Pinpoint the cell where the given text exists, returning its [X, Y] midpoint coordinate. 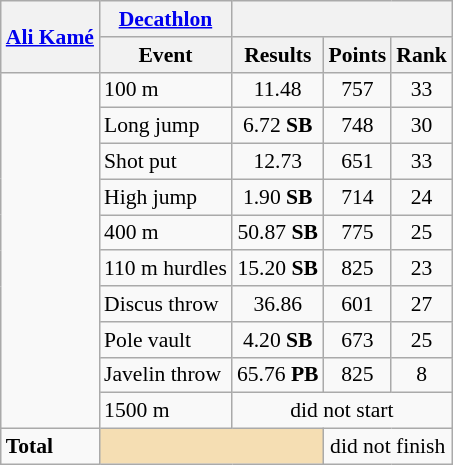
714 [358, 197]
Event [166, 55]
Total [50, 447]
12.73 [278, 162]
did not finish [388, 447]
15.20 SB [278, 269]
Rank [422, 55]
6.72 SB [278, 126]
Ali Kamé [50, 36]
23 [422, 269]
65.76 PB [278, 375]
24 [422, 197]
601 [358, 304]
30 [422, 126]
100 m [166, 90]
did not start [342, 411]
400 m [166, 233]
4.20 SB [278, 340]
Shot put [166, 162]
Points [358, 55]
8 [422, 375]
757 [358, 90]
1500 m [166, 411]
110 m hurdles [166, 269]
Javelin throw [166, 375]
775 [358, 233]
651 [358, 162]
Pole vault [166, 340]
Discus throw [166, 304]
27 [422, 304]
11.48 [278, 90]
Decathlon [166, 19]
748 [358, 126]
High jump [166, 197]
1.90 SB [278, 197]
36.86 [278, 304]
Results [278, 55]
50.87 SB [278, 233]
Long jump [166, 126]
673 [358, 340]
